Return the [X, Y] coordinate for the center point of the cell that contains the specified text.  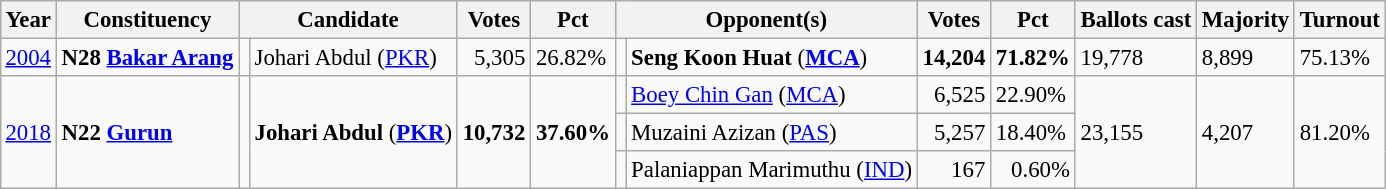
19,778 [1136, 57]
Turnout [1340, 20]
Opponent(s) [766, 20]
Majority [1246, 20]
14,204 [954, 57]
N28 Bakar Arang [147, 57]
2018 [28, 132]
5,305 [494, 57]
2004 [28, 57]
10,732 [494, 132]
37.60% [574, 132]
8,899 [1246, 57]
Constituency [147, 20]
6,525 [954, 95]
4,207 [1246, 132]
167 [954, 170]
N22 Gurun [147, 132]
23,155 [1136, 132]
Muzaini Azizan (PAS) [772, 133]
22.90% [1034, 95]
81.20% [1340, 132]
Ballots cast [1136, 20]
Year [28, 20]
Candidate [348, 20]
5,257 [954, 133]
18.40% [1034, 133]
Seng Koon Huat (MCA) [772, 57]
Boey Chin Gan (MCA) [772, 95]
0.60% [1034, 170]
26.82% [574, 57]
71.82% [1034, 57]
Palaniappan Marimuthu (IND) [772, 170]
75.13% [1340, 57]
